Return (x, y) of the center of cell containing provided text 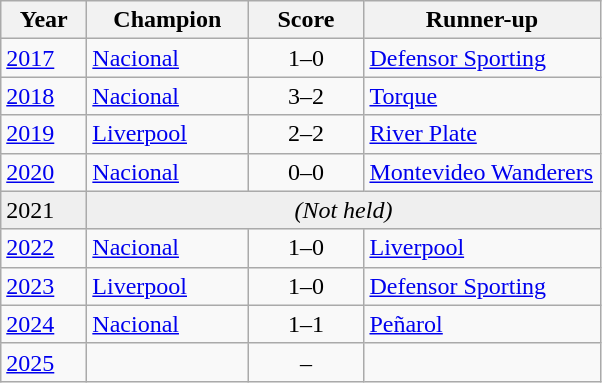
2017 (44, 58)
Runner-up (482, 20)
– (306, 362)
0–0 (306, 172)
Champion (168, 20)
3–2 (306, 96)
2018 (44, 96)
2025 (44, 362)
2019 (44, 134)
2021 (44, 210)
Peñarol (482, 324)
River Plate (482, 134)
2020 (44, 172)
Year (44, 20)
2024 (44, 324)
(Not held) (344, 210)
Torque (482, 96)
1–1 (306, 324)
2022 (44, 248)
Score (306, 20)
2023 (44, 286)
2–2 (306, 134)
Montevideo Wanderers (482, 172)
